Pinpoint the cell where the given text exists, returning its (X, Y) midpoint coordinate. 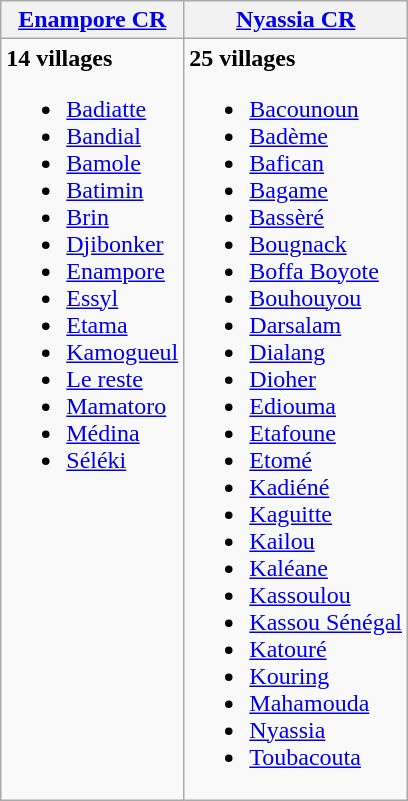
14 villagesBadiatteBandialBamoleBatiminBrinDjibonkerEnamporeEssylEtamaKamogueulLe resteMamatoroMédinaSéléki (92, 420)
Enampore CR (92, 20)
Nyassia CR (296, 20)
